Extract the (x, y) coordinate from the center of the cell holding the provided text.  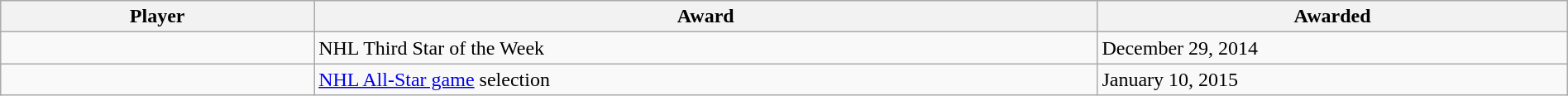
Award (706, 17)
December 29, 2014 (1332, 48)
January 10, 2015 (1332, 79)
NHL Third Star of the Week (706, 48)
Awarded (1332, 17)
NHL All-Star game selection (706, 79)
Player (157, 17)
